Determine the (X, Y) coordinate at the center of the cell enclosing the given text.  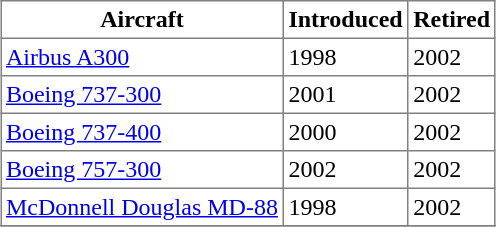
Boeing 737-400 (142, 132)
2000 (346, 132)
Introduced (346, 20)
McDonnell Douglas MD-88 (142, 207)
Retired (452, 20)
2001 (346, 95)
Boeing 757-300 (142, 170)
Airbus A300 (142, 57)
Boeing 737-300 (142, 95)
Aircraft (142, 20)
